Capture the cell that displays the provided text and extract its (x, y) central coordinate. 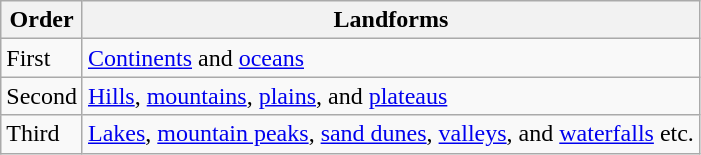
Continents and oceans (390, 58)
Lakes, mountain peaks, sand dunes, valleys, and waterfalls etc. (390, 134)
Order (42, 20)
First (42, 58)
Hills, mountains, plains, and plateaus (390, 96)
Landforms (390, 20)
Third (42, 134)
Second (42, 96)
